Extract the (X, Y) coordinate from the center of the cell holding the provided text.  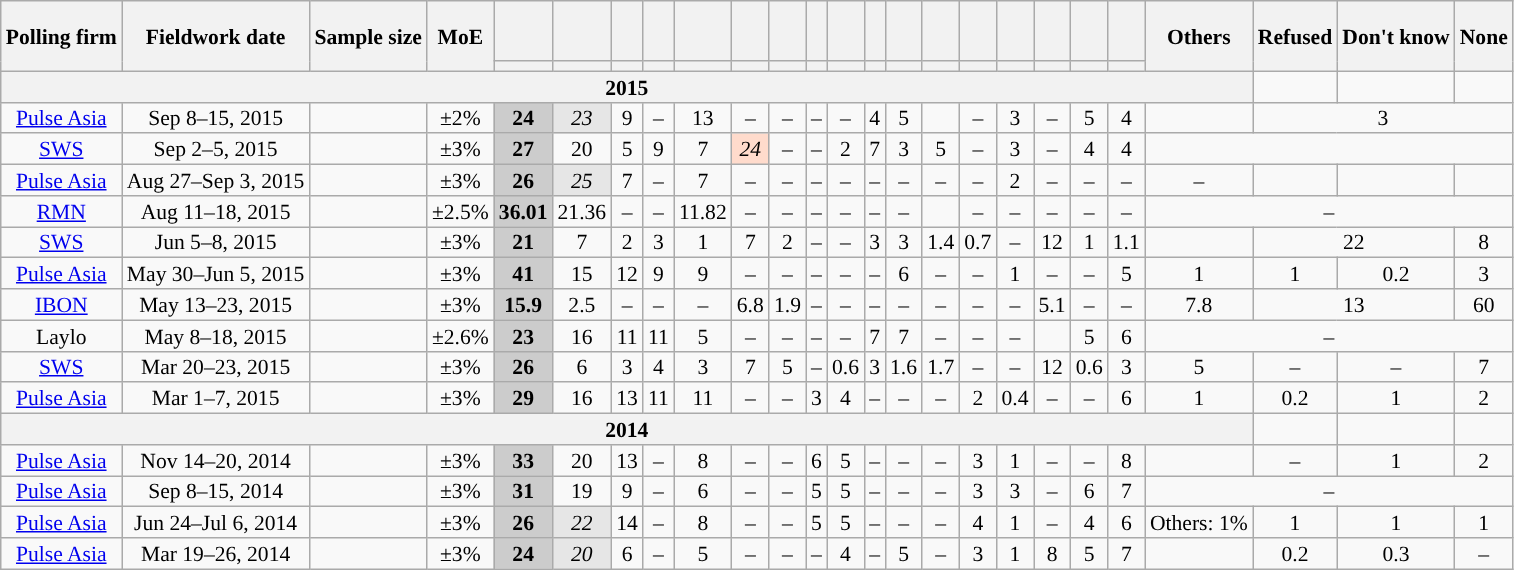
±2.6% (460, 336)
1.4 (940, 242)
Others: 1% (1199, 522)
15 (582, 274)
Mar 1–7, 2015 (216, 398)
29 (524, 398)
1.6 (904, 366)
14 (627, 522)
0.4 (1014, 398)
5.1 (1052, 304)
2015 (627, 86)
19 (582, 492)
Jun 24–Jul 6, 2014 (216, 522)
Laylo (62, 336)
27 (524, 150)
0.7 (978, 242)
None (1484, 36)
May 13–23, 2015 (216, 304)
1.1 (1126, 242)
Sep 2–5, 2015 (216, 150)
21 (524, 242)
Sep 8–15, 2015 (216, 118)
Nov 14–20, 2014 (216, 460)
Refused (1295, 36)
1.9 (788, 304)
MoE (460, 36)
41 (524, 274)
±2% (460, 118)
36.01 (524, 212)
Fieldwork date (216, 36)
Aug 27–Sep 3, 2015 (216, 180)
21.36 (582, 212)
11.82 (703, 212)
2014 (627, 430)
May 8–18, 2015 (216, 336)
0.3 (1396, 554)
Sep 8–15, 2014 (216, 492)
RMN (62, 212)
Jun 5–8, 2015 (216, 242)
Sample size (368, 36)
Others (1199, 36)
15.9 (524, 304)
±2.5% (460, 212)
Mar 20–23, 2015 (216, 366)
IBON (62, 304)
25 (582, 180)
Mar 19–26, 2014 (216, 554)
Aug 11–18, 2015 (216, 212)
2.5 (582, 304)
31 (524, 492)
Polling firm (62, 36)
Don't know (1396, 36)
6.8 (750, 304)
May 30–Jun 5, 2015 (216, 274)
33 (524, 460)
7.8 (1199, 304)
60 (1484, 304)
1.7 (940, 366)
